Return the (X, Y) coordinate for the center point of the cell that contains the specified text.  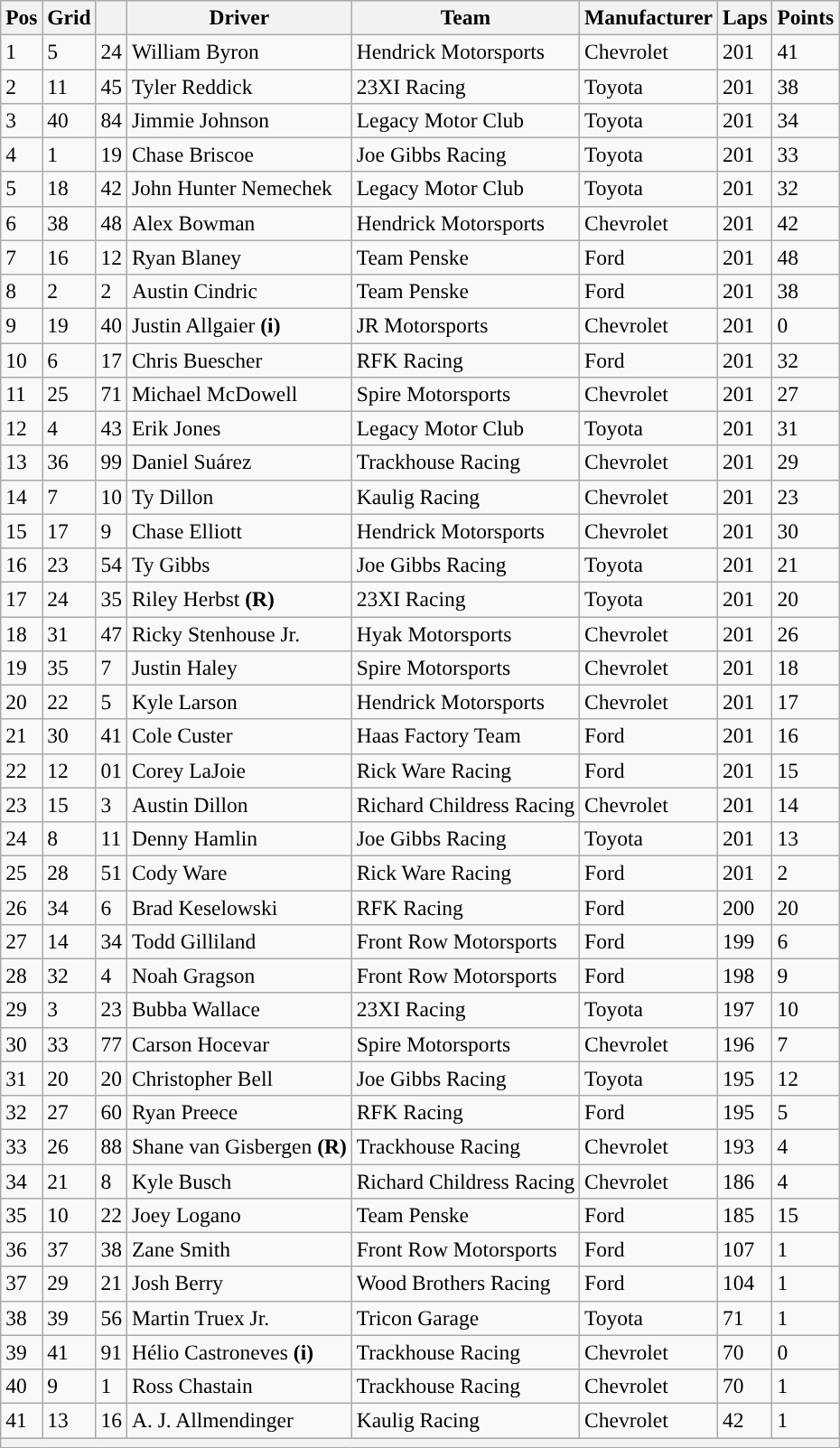
91 (111, 1352)
51 (111, 873)
Team (465, 17)
60 (111, 1112)
199 (744, 941)
Kyle Larson (238, 702)
107 (744, 1249)
Alex Bowman (238, 223)
186 (744, 1181)
Hyak Motorsports (465, 633)
200 (744, 907)
Points (806, 17)
Grid (69, 17)
Ryan Blaney (238, 257)
197 (744, 1010)
John Hunter Nemechek (238, 189)
Ryan Preece (238, 1112)
Erik Jones (238, 428)
Wood Brothers Racing (465, 1284)
Todd Gilliland (238, 941)
Brad Keselowski (238, 907)
Denny Hamlin (238, 838)
47 (111, 633)
Austin Dillon (238, 805)
Ross Chastain (238, 1386)
Zane Smith (238, 1249)
Laps (744, 17)
Pos (22, 17)
Ty Dillon (238, 497)
99 (111, 462)
198 (744, 976)
54 (111, 565)
Austin Cindric (238, 291)
56 (111, 1318)
Justin Allgaier (i) (238, 325)
01 (111, 771)
Christopher Bell (238, 1079)
JR Motorsports (465, 325)
Daniel Suárez (238, 462)
77 (111, 1044)
Tricon Garage (465, 1318)
Manufacturer (649, 17)
Michael McDowell (238, 394)
William Byron (238, 51)
Corey LaJoie (238, 771)
Jimmie Johnson (238, 120)
45 (111, 86)
Chase Elliott (238, 531)
Chris Buescher (238, 360)
Joey Logano (238, 1215)
Carson Hocevar (238, 1044)
Driver (238, 17)
84 (111, 120)
Cody Ware (238, 873)
Ty Gibbs (238, 565)
Martin Truex Jr. (238, 1318)
Kyle Busch (238, 1181)
43 (111, 428)
196 (744, 1044)
Riley Herbst (R) (238, 599)
Ricky Stenhouse Jr. (238, 633)
Tyler Reddick (238, 86)
Noah Gragson (238, 976)
Hélio Castroneves (i) (238, 1352)
A. J. Allmendinger (238, 1420)
Bubba Wallace (238, 1010)
Shane van Gisbergen (R) (238, 1146)
Chase Briscoe (238, 154)
88 (111, 1146)
Josh Berry (238, 1284)
Haas Factory Team (465, 736)
Justin Haley (238, 668)
104 (744, 1284)
Cole Custer (238, 736)
185 (744, 1215)
193 (744, 1146)
